Return the (x, y) coordinate for the center point of the cell that contains the specified text.  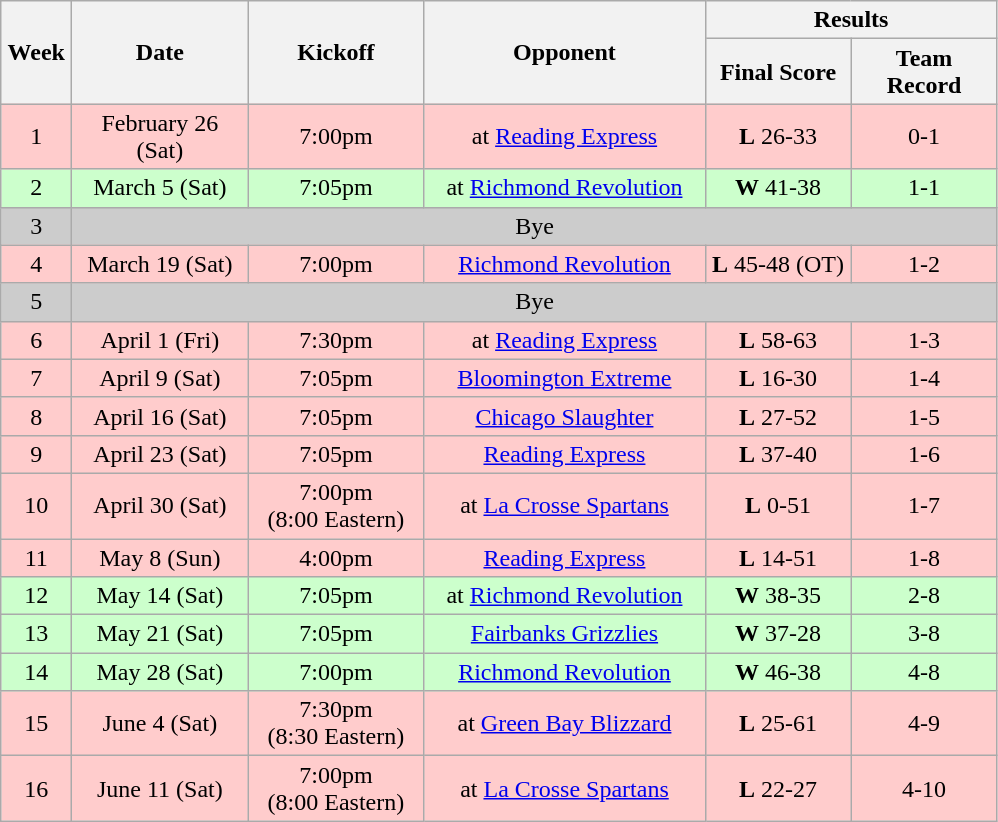
1-7 (924, 506)
Opponent (564, 52)
March 19 (Sat) (160, 264)
Results (851, 20)
11 (36, 557)
Week (36, 52)
1-8 (924, 557)
10 (36, 506)
13 (36, 634)
1-2 (924, 264)
L 14-51 (778, 557)
7 (36, 378)
L 0-51 (778, 506)
W 38-35 (778, 596)
12 (36, 596)
Fairbanks Grizzlies (564, 634)
L 22-27 (778, 788)
1-4 (924, 378)
L 58-63 (778, 340)
May 28 (Sat) (160, 672)
April 30 (Sat) (160, 506)
L 25-61 (778, 724)
Kickoff (336, 52)
February 26 (Sat) (160, 136)
Final Score (778, 72)
7:30pm(8:30 Eastern) (336, 724)
1 (36, 136)
May 8 (Sun) (160, 557)
4-9 (924, 724)
April 23 (Sat) (160, 454)
1-6 (924, 454)
Chicago Slaughter (564, 416)
14 (36, 672)
W 37-28 (778, 634)
L 16-30 (778, 378)
L 45-48 (OT) (778, 264)
Date (160, 52)
4:00pm (336, 557)
5 (36, 302)
2 (36, 188)
L 27-52 (778, 416)
L 26-33 (778, 136)
Bloomington Extreme (564, 378)
4 (36, 264)
8 (36, 416)
W 46-38 (778, 672)
April 16 (Sat) (160, 416)
at Green Bay Blizzard (564, 724)
April 9 (Sat) (160, 378)
1-5 (924, 416)
Team Record (924, 72)
16 (36, 788)
9 (36, 454)
3-8 (924, 634)
3 (36, 226)
W 41-38 (778, 188)
June 4 (Sat) (160, 724)
1-1 (924, 188)
0-1 (924, 136)
7:30pm (336, 340)
April 1 (Fri) (160, 340)
1-3 (924, 340)
4-8 (924, 672)
4-10 (924, 788)
May 14 (Sat) (160, 596)
L 37-40 (778, 454)
6 (36, 340)
15 (36, 724)
2-8 (924, 596)
March 5 (Sat) (160, 188)
May 21 (Sat) (160, 634)
June 11 (Sat) (160, 788)
